Return (x, y) of the center of cell containing provided text 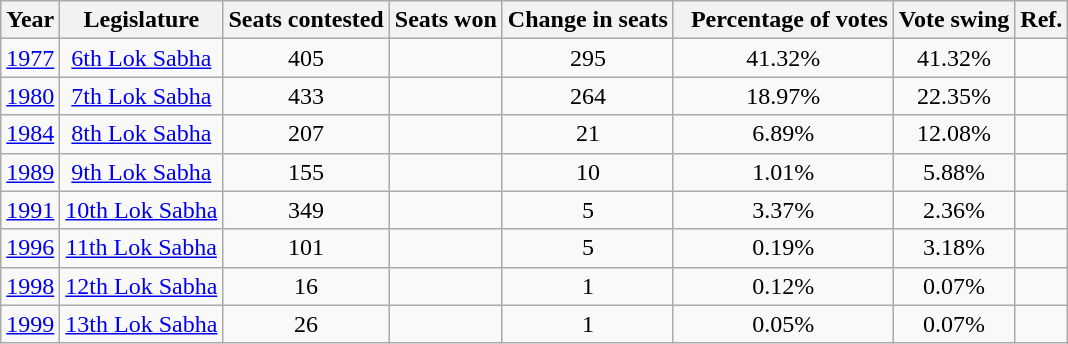
10th Lok Sabha (142, 210)
405 (306, 58)
1984 (30, 134)
155 (306, 172)
207 (306, 134)
Ref. (1042, 20)
1989 (30, 172)
9th Lok Sabha (142, 172)
11th Lok Sabha (142, 248)
2.36% (954, 210)
18.97% (783, 96)
0.19% (783, 248)
6th Lok Sabha (142, 58)
13th Lok Sabha (142, 324)
26 (306, 324)
Seats won (446, 20)
16 (306, 286)
433 (306, 96)
5.88% (954, 172)
1980 (30, 96)
8th Lok Sabha (142, 134)
264 (588, 96)
6.89% (783, 134)
3.18% (954, 248)
Year (30, 20)
1998 (30, 286)
12.08% (954, 134)
Vote swing (954, 20)
349 (306, 210)
Legislature (142, 20)
0.05% (783, 324)
12th Lok Sabha (142, 286)
22.35% (954, 96)
Percentage of votes (783, 20)
1991 (30, 210)
1977 (30, 58)
10 (588, 172)
Seats contested (306, 20)
1999 (30, 324)
0.12% (783, 286)
1.01% (783, 172)
295 (588, 58)
21 (588, 134)
3.37% (783, 210)
101 (306, 248)
7th Lok Sabha (142, 96)
1996 (30, 248)
Change in seats (588, 20)
